Detect which cell encompasses the target text, then output its [X, Y] center coordinate. 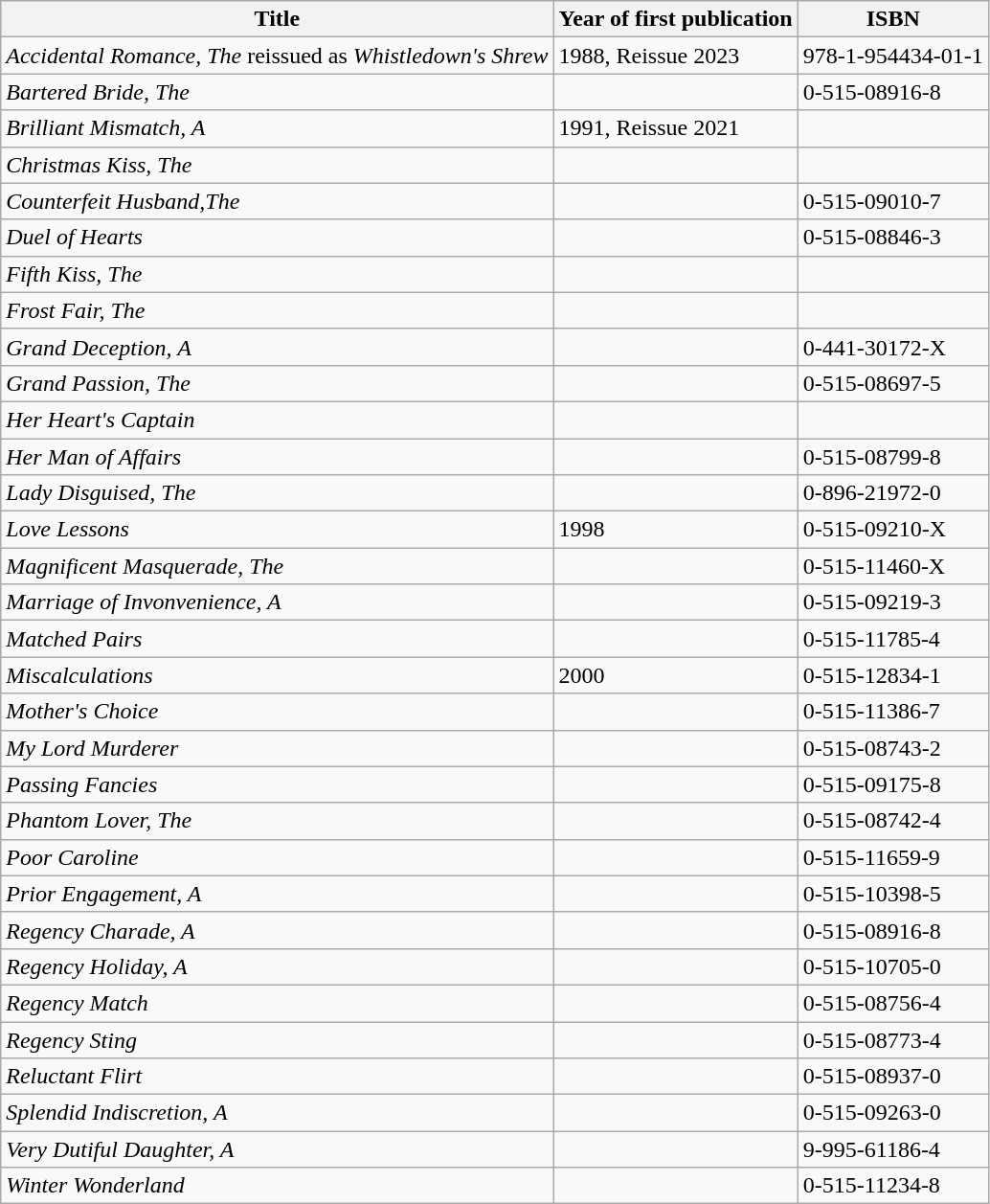
Regency Sting [278, 1039]
0-515-08756-4 [892, 1003]
Miscalculations [278, 675]
Counterfeit Husband,The [278, 201]
Winter Wonderland [278, 1186]
0-515-11234-8 [892, 1186]
0-515-09219-3 [892, 602]
0-896-21972-0 [892, 493]
1991, Reissue 2021 [676, 128]
9-995-61186-4 [892, 1149]
1988, Reissue 2023 [676, 56]
Fifth Kiss, The [278, 274]
0-515-11386-7 [892, 712]
0-515-10398-5 [892, 894]
0-515-09175-8 [892, 784]
My Lord Murderer [278, 748]
Prior Engagement, A [278, 894]
0-515-08697-5 [892, 383]
Accidental Romance, The reissued as Whistledown's Shrew [278, 56]
0-515-12834-1 [892, 675]
ISBN [892, 19]
0-515-08743-2 [892, 748]
Marriage of Invonvenience, A [278, 602]
Poor Caroline [278, 857]
0-441-30172-X [892, 347]
Title [278, 19]
Regency Charade, A [278, 930]
1998 [676, 530]
Her Man of Affairs [278, 457]
0-515-08846-3 [892, 238]
Love Lessons [278, 530]
Very Dutiful Daughter, A [278, 1149]
Splendid Indiscretion, A [278, 1113]
Regency Holiday, A [278, 966]
Mother's Choice [278, 712]
0-515-08799-8 [892, 457]
Christmas Kiss, The [278, 165]
0-515-11659-9 [892, 857]
Bartered Bride, The [278, 92]
Reluctant Flirt [278, 1077]
Regency Match [278, 1003]
978-1-954434-01-1 [892, 56]
Year of first publication [676, 19]
Passing Fancies [278, 784]
0-515-09263-0 [892, 1113]
Phantom Lover, The [278, 821]
0-515-08742-4 [892, 821]
0-515-08937-0 [892, 1077]
Frost Fair, The [278, 310]
Her Heart's Captain [278, 420]
Brilliant Mismatch, A [278, 128]
0-515-09010-7 [892, 201]
0-515-09210-X [892, 530]
Matched Pairs [278, 639]
Grand Deception, A [278, 347]
0-515-08773-4 [892, 1039]
0-515-11460-X [892, 566]
Lady Disguised, The [278, 493]
0-515-11785-4 [892, 639]
0-515-10705-0 [892, 966]
Grand Passion, The [278, 383]
Magnificent Masquerade, The [278, 566]
Duel of Hearts [278, 238]
2000 [676, 675]
